For the text-containing cell, return its midpoint in [X, Y] coordinate format. 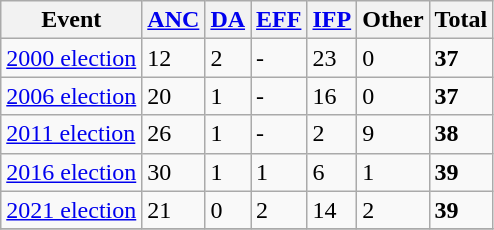
14 [332, 210]
30 [174, 172]
2006 election [72, 96]
EFF [279, 20]
2011 election [72, 134]
IFP [332, 20]
23 [332, 58]
2021 election [72, 210]
16 [332, 96]
ANC [174, 20]
6 [332, 172]
9 [393, 134]
2016 election [72, 172]
20 [174, 96]
2000 election [72, 58]
21 [174, 210]
Other [393, 20]
DA [228, 20]
Event [72, 20]
12 [174, 58]
38 [461, 134]
Total [461, 20]
26 [174, 134]
